From the cell containing the given text, extract its center point as (X, Y) coordinate. 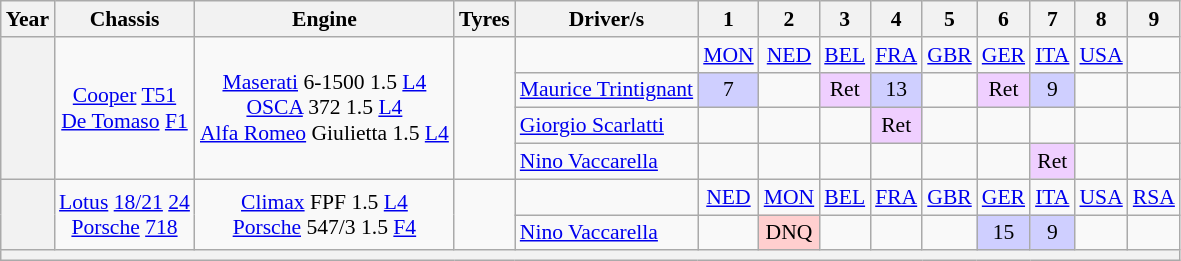
Driver/s (606, 19)
5 (950, 19)
13 (896, 90)
Maurice Trintignant (606, 90)
Engine (324, 19)
Cooper T51De Tomaso F1 (124, 108)
3 (844, 19)
15 (1004, 233)
Chassis (124, 19)
Year (28, 19)
6 (1004, 19)
8 (1100, 19)
RSA (1154, 197)
DNQ (790, 233)
Maserati 6-1500 1.5 L4OSCA 372 1.5 L4Alfa Romeo Giulietta 1.5 L4 (324, 108)
Climax FPF 1.5 L4Porsche 547/3 1.5 F4 (324, 214)
Lotus 18/21 24Porsche 718 (124, 214)
Tyres (484, 19)
4 (896, 19)
1 (728, 19)
2 (790, 19)
Giorgio Scarlatti (606, 126)
